Provide the [X, Y] coordinate of the cell's center where the given text is located.  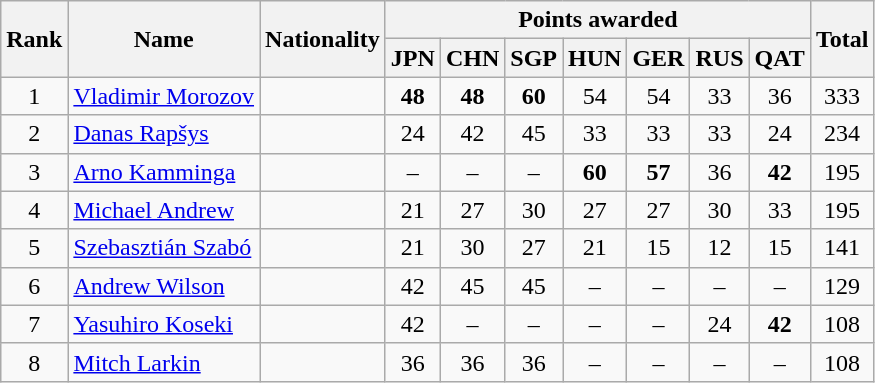
Szebasztián Szabó [164, 248]
57 [658, 172]
Rank [34, 39]
Nationality [323, 39]
RUS [720, 58]
SGP [534, 58]
CHN [472, 58]
5 [34, 248]
141 [842, 248]
6 [34, 286]
8 [34, 362]
Arno Kamminga [164, 172]
Andrew Wilson [164, 286]
129 [842, 286]
Total [842, 39]
7 [34, 324]
GER [658, 58]
234 [842, 134]
Name [164, 39]
HUN [594, 58]
1 [34, 96]
2 [34, 134]
4 [34, 210]
Mitch Larkin [164, 362]
QAT [780, 58]
Yasuhiro Koseki [164, 324]
Michael Andrew [164, 210]
Points awarded [598, 20]
333 [842, 96]
12 [720, 248]
Danas Rapšys [164, 134]
JPN [412, 58]
Vladimir Morozov [164, 96]
3 [34, 172]
